Scan for the cell matching the given text and deliver its (x, y) coordinate at center. 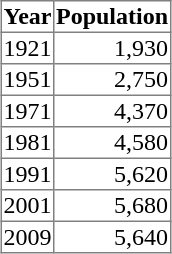
2009 (27, 237)
1921 (27, 48)
4,580 (112, 143)
1981 (27, 143)
1991 (27, 174)
Year (27, 17)
5,620 (112, 174)
5,680 (112, 206)
2,750 (112, 80)
Population (112, 17)
1,930 (112, 48)
5,640 (112, 237)
1971 (27, 111)
1951 (27, 80)
2001 (27, 206)
4,370 (112, 111)
